Locate the cell with the specified text and output its [X, Y] center coordinate. 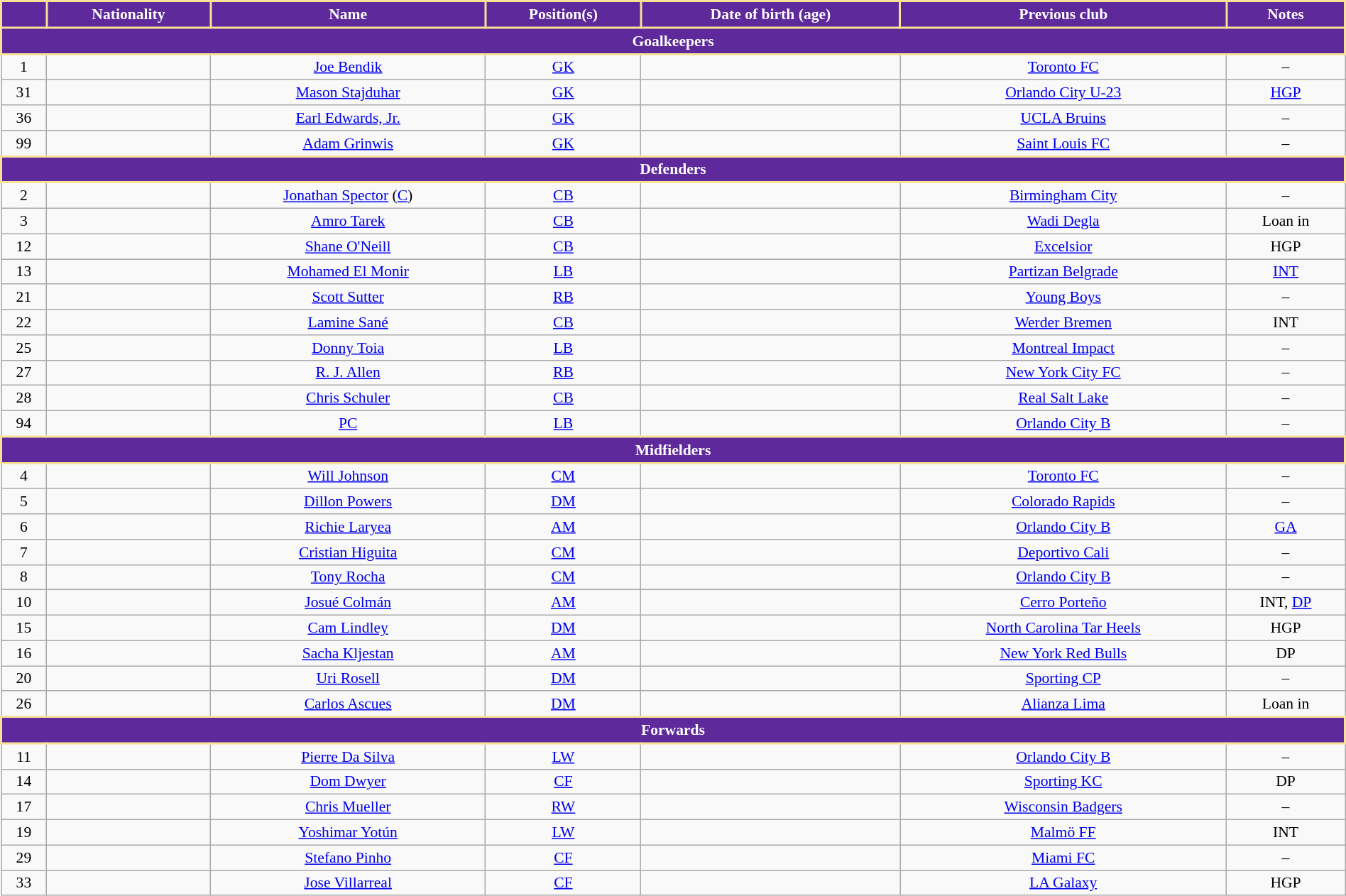
1 [24, 67]
Jonathan Spector (C) [348, 195]
Forwards [673, 730]
Young Boys [1063, 297]
Sporting CP [1063, 679]
29 [24, 858]
Nationality [128, 14]
14 [24, 782]
13 [24, 272]
15 [24, 628]
31 [24, 93]
22 [24, 322]
8 [24, 577]
Name [348, 14]
20 [24, 679]
Richie Laryea [348, 527]
Pierre Da Silva [348, 756]
33 [24, 883]
Deportivo Cali [1063, 552]
2 [24, 195]
Notes [1286, 14]
PC [348, 424]
Orlando City U-23 [1063, 93]
10 [24, 603]
11 [24, 756]
Montreal Impact [1063, 348]
Werder Bremen [1063, 322]
Uri Rosell [348, 679]
Tony Rocha [348, 577]
Earl Edwards, Jr. [348, 118]
Saint Louis FC [1063, 143]
25 [24, 348]
28 [24, 398]
Mason Stajduhar [348, 93]
Chris Mueller [348, 807]
Chris Schuler [348, 398]
17 [24, 807]
Birmingham City [1063, 195]
Cerro Porteño [1063, 603]
Defenders [673, 169]
36 [24, 118]
4 [24, 476]
Position(s) [564, 14]
Midfielders [673, 450]
Stefano Pinho [348, 858]
Miami FC [1063, 858]
12 [24, 246]
Jose Villarreal [348, 883]
Scott Sutter [348, 297]
26 [24, 704]
GA [1286, 527]
Date of birth (age) [771, 14]
Wadi Degla [1063, 222]
Partizan Belgrade [1063, 272]
6 [24, 527]
Joe Bendik [348, 67]
INT, DP [1286, 603]
New York City FC [1063, 373]
Josué Colmán [348, 603]
Wisconsin Badgers [1063, 807]
19 [24, 833]
16 [24, 653]
7 [24, 552]
Carlos Ascues [348, 704]
Donny Toia [348, 348]
Sporting KC [1063, 782]
LA Galaxy [1063, 883]
Cam Lindley [348, 628]
North Carolina Tar Heels [1063, 628]
Previous club [1063, 14]
Shane O'Neill [348, 246]
Goalkeepers [673, 41]
5 [24, 502]
New York Red Bulls [1063, 653]
99 [24, 143]
Mohamed El Monir [348, 272]
Colorado Rapids [1063, 502]
Excelsior [1063, 246]
Sacha Kljestan [348, 653]
Cristian Higuita [348, 552]
27 [24, 373]
21 [24, 297]
Malmö FF [1063, 833]
Adam Grinwis [348, 143]
R. J. Allen [348, 373]
Real Salt Lake [1063, 398]
RW [564, 807]
Yoshimar Yotún [348, 833]
UCLA Bruins [1063, 118]
Amro Tarek [348, 222]
3 [24, 222]
Lamine Sané [348, 322]
94 [24, 424]
Will Johnson [348, 476]
Alianza Lima [1063, 704]
Dom Dwyer [348, 782]
Dillon Powers [348, 502]
